Identify which cell holds the provided text, then report its [x, y] central coordinate. 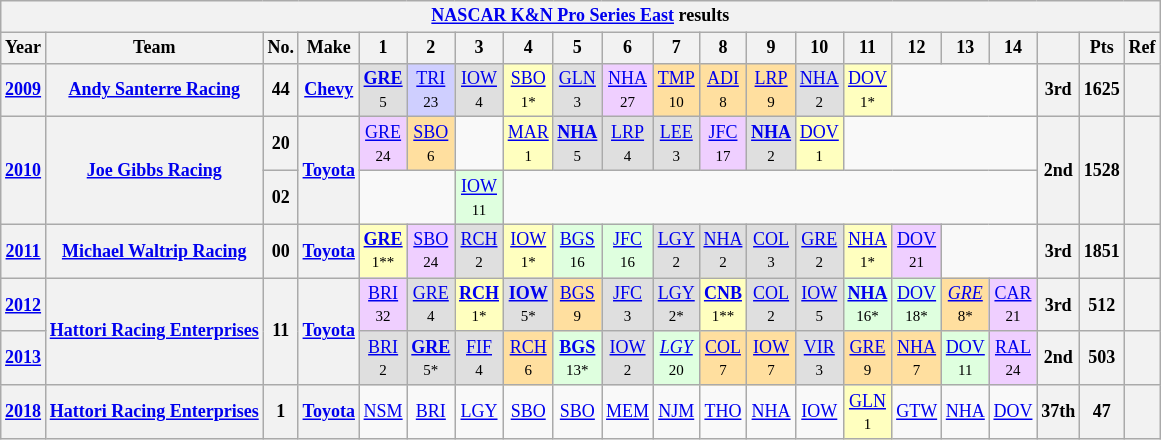
SBO24 [431, 251]
ADI8 [723, 90]
JFC3 [628, 305]
COL2 [772, 305]
Andy Santerre Racing [154, 90]
FIF4 [480, 358]
IOW1* [528, 251]
No. [280, 48]
7 [676, 48]
NHA7 [917, 358]
GRE24 [383, 144]
GRE2 [819, 251]
NHA16* [868, 305]
DOV21 [917, 251]
DOV11 [965, 358]
6 [628, 48]
20 [280, 144]
RAL24 [1013, 358]
GTW [917, 412]
512 [1102, 305]
Year [24, 48]
LRP4 [628, 144]
IOW2 [628, 358]
SBO1* [528, 90]
DOV1 [819, 144]
IOW7 [772, 358]
LRP9 [772, 90]
4 [528, 48]
BRI2 [383, 358]
MEM [628, 412]
Michael Waltrip Racing [154, 251]
Team [154, 48]
NJM [676, 412]
COL7 [723, 358]
CNB1** [723, 305]
JFC16 [628, 251]
VIR3 [819, 358]
IOW11 [480, 197]
NSM [383, 412]
2011 [24, 251]
JFC17 [723, 144]
2012 [24, 305]
503 [1102, 358]
BGS16 [578, 251]
37th [1058, 412]
RCH1* [480, 305]
GRE9 [868, 358]
LEE3 [676, 144]
2010 [24, 170]
GRE5* [431, 358]
BGS13* [578, 358]
LGY2 [676, 251]
1625 [1102, 90]
13 [965, 48]
RCH2 [480, 251]
NHA5 [578, 144]
5 [578, 48]
1851 [1102, 251]
CAR21 [1013, 305]
BRI32 [383, 305]
TRI23 [431, 90]
GRE8* [965, 305]
47 [1102, 412]
THO [723, 412]
DOV1* [868, 90]
8 [723, 48]
SBO6 [431, 144]
9 [772, 48]
IOW5 [819, 305]
NHA1* [868, 251]
LGY2* [676, 305]
NHA27 [628, 90]
LGY20 [676, 358]
IOW5* [528, 305]
2 [431, 48]
Joe Gibbs Racing [154, 170]
NASCAR K&N Pro Series East results [580, 16]
COL3 [772, 251]
2009 [24, 90]
DOV18* [917, 305]
RCH6 [528, 358]
Chevy [328, 90]
BGS9 [578, 305]
Make [328, 48]
GRE5 [383, 90]
GLN3 [578, 90]
Pts [1102, 48]
GRE1** [383, 251]
2013 [24, 358]
TMP10 [676, 90]
MAR1 [528, 144]
GLN1 [868, 412]
14 [1013, 48]
44 [280, 90]
3 [480, 48]
1528 [1102, 170]
GRE4 [431, 305]
12 [917, 48]
Ref [1142, 48]
LGY [480, 412]
BRI [431, 412]
10 [819, 48]
DOV [1013, 412]
00 [280, 251]
02 [280, 197]
IOW4 [480, 90]
IOW [819, 412]
2018 [24, 412]
